Provide the (X, Y) coordinate of the cell's center where the given text is located.  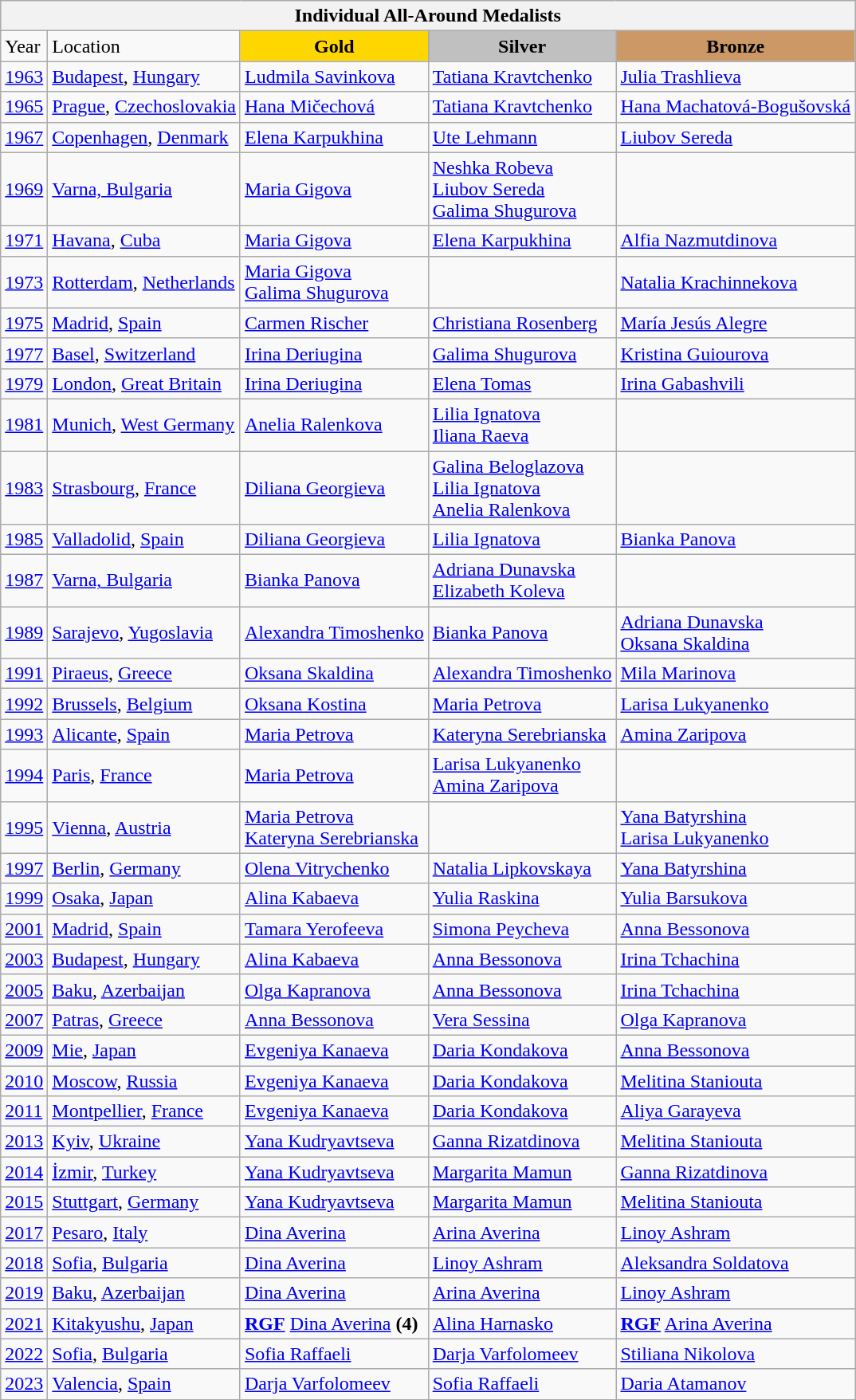
Valencia, Spain (144, 1384)
Alina Harnasko (522, 1323)
Maria Gigova Galima Shugurova (334, 282)
Larisa Lukyanenko (736, 704)
Daria Atamanov (736, 1384)
Neshka Robeva Liubov Sereda Galima Shugurova (522, 189)
2014 (24, 1172)
Montpellier, France (144, 1111)
2007 (24, 1020)
2013 (24, 1142)
María Jesús Alegre (736, 323)
1987 (24, 580)
2019 (24, 1293)
Location (144, 46)
Gold (334, 46)
Ute Lehmann (522, 137)
Lilia Ignatova Iliana Raeva (522, 424)
2009 (24, 1050)
1981 (24, 424)
Vera Sessina (522, 1020)
Patras, Greece (144, 1020)
2001 (24, 929)
Individual All-Around Medalists (428, 16)
Stuttgart, Germany (144, 1202)
2022 (24, 1354)
2023 (24, 1384)
Brussels, Belgium (144, 704)
Havana, Cuba (144, 241)
2018 (24, 1263)
1995 (24, 828)
Osaka, Japan (144, 899)
1969 (24, 189)
Olena Vitrychenko (334, 868)
Year (24, 46)
Kristina Guiourova (736, 353)
1975 (24, 323)
Tamara Yerofeeva (334, 929)
Hana Machatová-Bogušovská (736, 107)
2011 (24, 1111)
2017 (24, 1233)
Anelia Ralenkova (334, 424)
1992 (24, 704)
Elena Tomas (522, 383)
Silver (522, 46)
1993 (24, 734)
2021 (24, 1323)
Copenhagen, Denmark (144, 137)
Adriana Dunavska Elizabeth Koleva (522, 580)
Yana Batyrshina Larisa Lukyanenko (736, 828)
Vienna, Austria (144, 828)
2003 (24, 959)
1997 (24, 868)
Moscow, Russia (144, 1080)
Mie, Japan (144, 1050)
Kateryna Serebrianska (522, 734)
Berlin, Germany (144, 868)
1989 (24, 633)
Sarajevo, Yugoslavia (144, 633)
2005 (24, 989)
Alicante, Spain (144, 734)
Kitakyushu, Japan (144, 1323)
Galina Beloglazova Lilia Ignatova Anelia Ralenkova (522, 488)
Yana Batyrshina (736, 868)
Yulia Barsukova (736, 899)
Yulia Raskina (522, 899)
Stiliana Nikolova (736, 1354)
Lilia Ignatova (522, 540)
Oksana Kostina (334, 704)
Liubov Sereda (736, 137)
Maria Petrova Kateryna Serebrianska (334, 828)
1965 (24, 107)
Pesaro, Italy (144, 1233)
Prague, Czechoslovakia (144, 107)
Ludmila Savinkova (334, 77)
Amina Zaripova (736, 734)
RGF Dina Averina (4) (334, 1323)
Bronze (736, 46)
Adriana Dunavska Oksana Skaldina (736, 633)
İzmir, Turkey (144, 1172)
Mila Marinova (736, 674)
2010 (24, 1080)
Piraeus, Greece (144, 674)
Irina Gabashvili (736, 383)
1977 (24, 353)
Larisa Lukyanenko Amina Zaripova (522, 775)
Simona Peycheva (522, 929)
2015 (24, 1202)
1979 (24, 383)
1991 (24, 674)
Munich, West Germany (144, 424)
Kyiv, Ukraine (144, 1142)
Alfia Nazmutdinova (736, 241)
Natalia Lipkovskaya (522, 868)
1971 (24, 241)
Aliya Garayeva (736, 1111)
RGF Arina Averina (736, 1323)
Strasbourg, France (144, 488)
Hana Mičechová (334, 107)
Natalia Krachinnekova (736, 282)
Basel, Switzerland (144, 353)
Rotterdam, Netherlands (144, 282)
Christiana Rosenberg (522, 323)
Oksana Skaldina (334, 674)
Valladolid, Spain (144, 540)
1985 (24, 540)
1973 (24, 282)
1994 (24, 775)
1983 (24, 488)
Aleksandra Soldatova (736, 1263)
Julia Trashlieva (736, 77)
Galima Shugurova (522, 353)
1967 (24, 137)
London, Great Britain (144, 383)
Carmen Rischer (334, 323)
1999 (24, 899)
1963 (24, 77)
Paris, France (144, 775)
